Output the (x, y) coordinate of the center of the cell containing the given text.  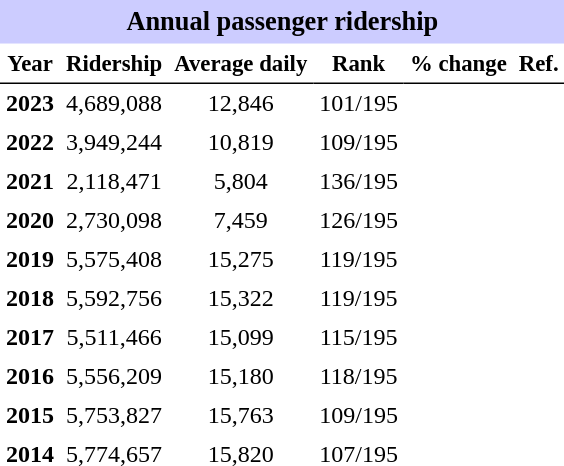
2017 (30, 338)
2,730,098 (114, 220)
3,949,244 (114, 142)
5,556,209 (114, 376)
2018 (30, 298)
2015 (30, 416)
2023 (30, 104)
10,819 (240, 142)
2020 (30, 220)
126/195 (358, 220)
2,118,471 (114, 182)
2022 (30, 142)
15,763 (240, 416)
% change (458, 64)
115/195 (358, 338)
118/195 (358, 376)
Ridership (114, 64)
15,099 (240, 338)
12,846 (240, 104)
5,804 (240, 182)
101/195 (358, 104)
5,575,408 (114, 260)
Year (30, 64)
5,753,827 (114, 416)
15,180 (240, 376)
15,322 (240, 298)
4,689,088 (114, 104)
5,592,756 (114, 298)
5,511,466 (114, 338)
Rank (358, 64)
136/195 (358, 182)
2019 (30, 260)
2021 (30, 182)
7,459 (240, 220)
2016 (30, 376)
15,275 (240, 260)
Average daily (240, 64)
